Detect which cell encompasses the target text, then output its (X, Y) center coordinate. 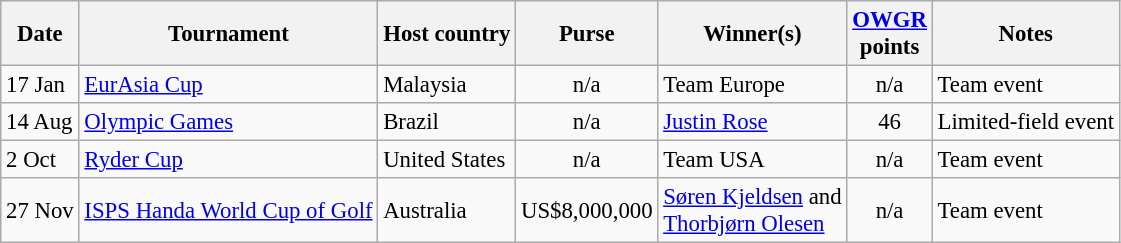
Søren Kjeldsen and Thorbjørn Olesen (752, 210)
Notes (1026, 34)
14 Aug (40, 122)
17 Jan (40, 85)
EurAsia Cup (228, 85)
Olympic Games (228, 122)
Date (40, 34)
Purse (587, 34)
Australia (447, 210)
Host country (447, 34)
Ryder Cup (228, 160)
Limited-field event (1026, 122)
Justin Rose (752, 122)
Brazil (447, 122)
Malaysia (447, 85)
Winner(s) (752, 34)
Tournament (228, 34)
OWGRpoints (890, 34)
2 Oct (40, 160)
27 Nov (40, 210)
US$8,000,000 (587, 210)
ISPS Handa World Cup of Golf (228, 210)
46 (890, 122)
United States (447, 160)
Team Europe (752, 85)
Team USA (752, 160)
